Pinpoint the cell where the given text exists, returning its (X, Y) midpoint coordinate. 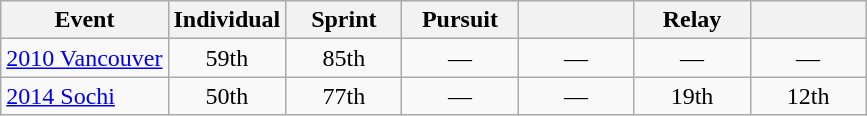
85th (344, 58)
77th (344, 96)
Individual (227, 20)
2010 Vancouver (84, 58)
2014 Sochi (84, 96)
Sprint (344, 20)
Relay (692, 20)
Pursuit (460, 20)
59th (227, 58)
50th (227, 96)
12th (808, 96)
19th (692, 96)
Event (84, 20)
